Search for the cell housing the specified text and yield its [X, Y] center coordinate. 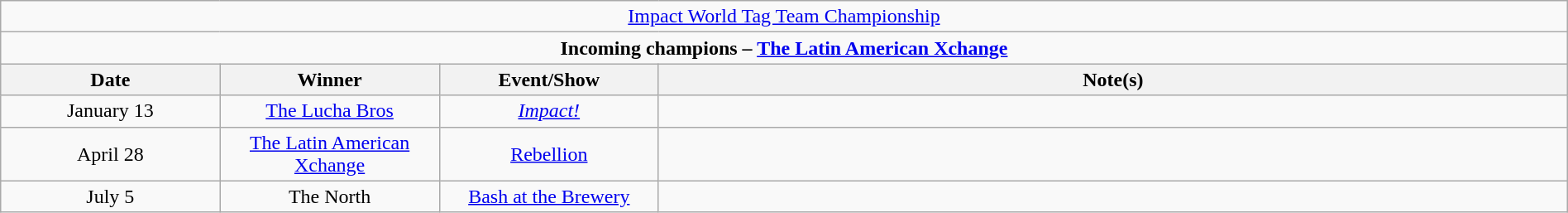
The Lucha Bros [329, 111]
Bash at the Brewery [549, 196]
The Latin American Xchange [329, 154]
Date [111, 80]
April 28 [111, 154]
The North [329, 196]
January 13 [111, 111]
July 5 [111, 196]
Event/Show [549, 80]
Winner [329, 80]
Impact World Tag Team Championship [784, 17]
Rebellion [549, 154]
Incoming champions – The Latin American Xchange [784, 48]
Note(s) [1113, 80]
Impact! [549, 111]
